Locate the cell with the specified text and output its (x, y) center coordinate. 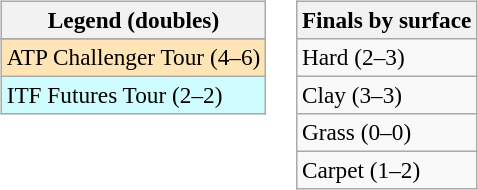
Finals by surface (387, 20)
Hard (2–3) (387, 57)
Legend (doubles) (133, 20)
Carpet (1–2) (387, 171)
ITF Futures Tour (2–2) (133, 95)
Grass (0–0) (387, 133)
Clay (3–3) (387, 95)
ATP Challenger Tour (4–6) (133, 57)
